Provide the (X, Y) coordinate of the cell's center where the given text is located.  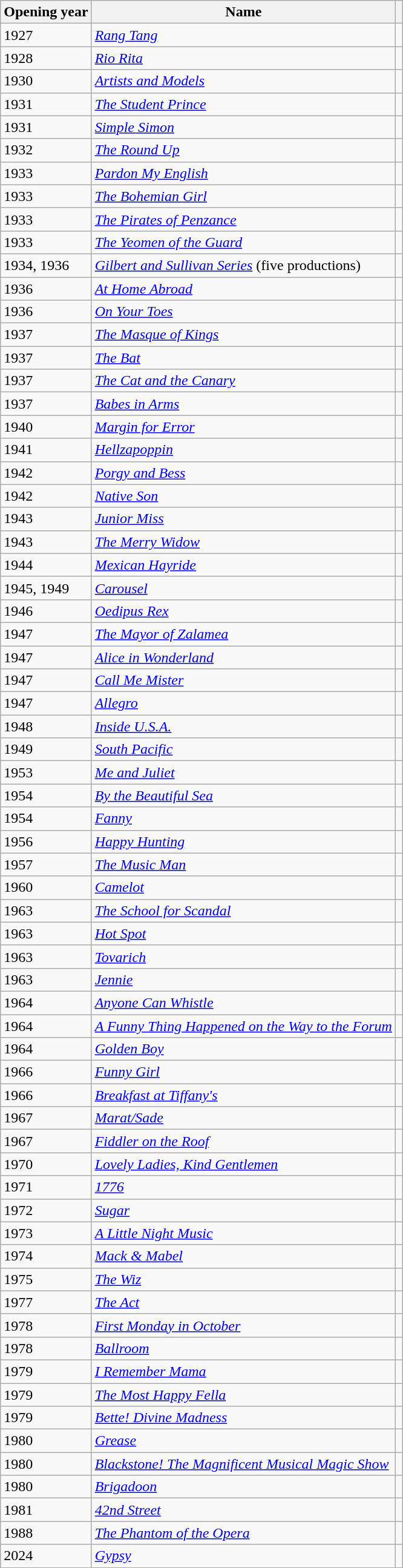
Mexican Hayride (243, 565)
Camelot (243, 888)
Porgy and Bess (243, 473)
Blackstone! The Magnificent Musical Magic Show (243, 1464)
Native Son (243, 496)
1957 (46, 865)
The Round Up (243, 150)
Bette! Divine Madness (243, 1418)
1974 (46, 1256)
1948 (46, 726)
Simple Simon (243, 127)
1949 (46, 749)
The Cat and the Canary (243, 381)
Tovarich (243, 957)
Happy Hunting (243, 842)
1930 (46, 81)
1941 (46, 450)
Hellzapoppin (243, 450)
Ballroom (243, 1348)
First Monday in October (243, 1325)
Grease (243, 1441)
Funny Girl (243, 1072)
I Remember Mama (243, 1371)
42nd Street (243, 1510)
Pardon My English (243, 173)
1927 (46, 35)
The Bat (243, 358)
Inside U.S.A. (243, 726)
1953 (46, 772)
1932 (46, 150)
1975 (46, 1279)
Anyone Can Whistle (243, 1003)
1934, 1936 (46, 265)
1972 (46, 1210)
1971 (46, 1187)
Me and Juliet (243, 772)
Mack & Mabel (243, 1256)
The Pirates of Penzance (243, 219)
Fiddler on the Roof (243, 1141)
Oedipus Rex (243, 611)
By the Beautiful Sea (243, 796)
1988 (46, 1533)
The Mayor of Zalamea (243, 634)
Babes in Arms (243, 404)
2024 (46, 1556)
1970 (46, 1164)
Rang Tang (243, 35)
1944 (46, 565)
On Your Toes (243, 312)
Carousel (243, 588)
The Most Happy Fella (243, 1394)
Opening year (46, 12)
The Merry Widow (243, 542)
Artists and Models (243, 81)
A Little Night Music (243, 1233)
1956 (46, 842)
Junior Miss (243, 519)
Breakfast at Tiffany's (243, 1095)
The Act (243, 1302)
1960 (46, 888)
The Bohemian Girl (243, 196)
South Pacific (243, 749)
Name (243, 12)
The Masque of Kings (243, 335)
A Funny Thing Happened on the Way to the Forum (243, 1026)
Golden Boy (243, 1049)
Marat/Sade (243, 1118)
Fanny (243, 819)
Alice in Wonderland (243, 657)
Gypsy (243, 1556)
Jennie (243, 980)
1977 (46, 1302)
The Student Prince (243, 104)
The Music Man (243, 865)
Allegro (243, 703)
1946 (46, 611)
At Home Abroad (243, 289)
The School for Scandal (243, 911)
1940 (46, 427)
The Yeomen of the Guard (243, 242)
Margin for Error (243, 427)
1776 (243, 1187)
1973 (46, 1233)
Hot Spot (243, 934)
Rio Rita (243, 58)
Call Me Mister (243, 680)
Gilbert and Sullivan Series (five productions) (243, 265)
1928 (46, 58)
Sugar (243, 1210)
Lovely Ladies, Kind Gentlemen (243, 1164)
Brigadoon (243, 1487)
The Wiz (243, 1279)
1945, 1949 (46, 588)
1981 (46, 1510)
The Phantom of the Opera (243, 1533)
